Return the [X, Y] coordinate for the center point of the cell that contains the specified text.  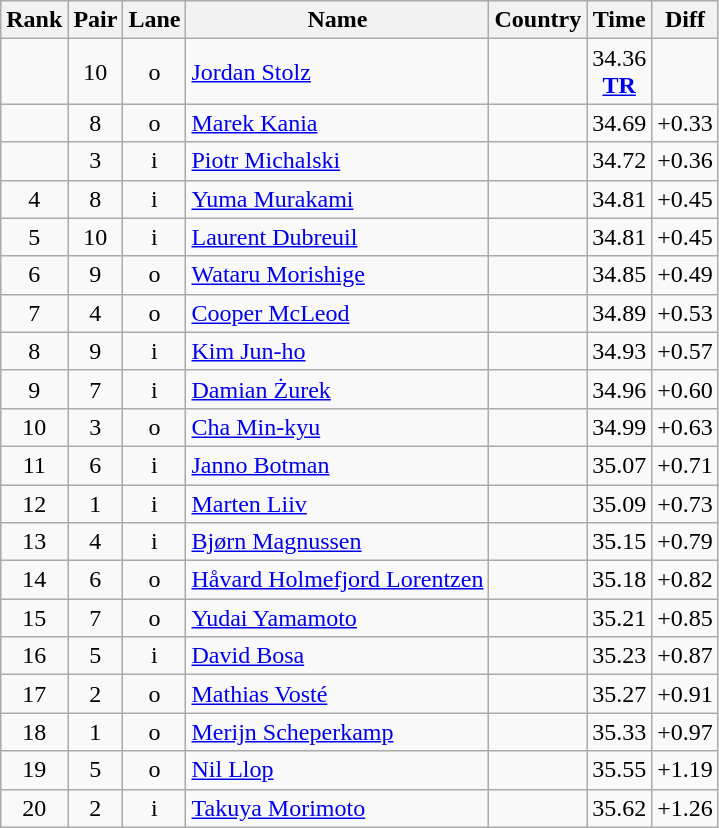
12 [34, 503]
Wataru Morishige [338, 275]
+0.57 [686, 351]
+0.60 [686, 389]
+0.85 [686, 618]
+0.82 [686, 580]
34.93 [620, 351]
+0.36 [686, 161]
35.21 [620, 618]
34.36TR [620, 72]
Merijn Scheperkamp [338, 732]
David Bosa [338, 656]
35.33 [620, 732]
35.62 [620, 808]
34.69 [620, 123]
35.09 [620, 503]
+0.87 [686, 656]
Marek Kania [338, 123]
+0.79 [686, 542]
Håvard Holmefjord Lorentzen [338, 580]
14 [34, 580]
Kim Jun-ho [338, 351]
Yuma Murakami [338, 199]
35.27 [620, 694]
Bjørn Magnussen [338, 542]
17 [34, 694]
35.07 [620, 465]
Cooper McLeod [338, 313]
Pair [96, 20]
Name [338, 20]
Lane [154, 20]
35.23 [620, 656]
+1.26 [686, 808]
20 [34, 808]
34.85 [620, 275]
35.15 [620, 542]
34.89 [620, 313]
Marten Liiv [338, 503]
18 [34, 732]
Jordan Stolz [338, 72]
+1.19 [686, 770]
19 [34, 770]
+0.33 [686, 123]
Rank [34, 20]
+0.63 [686, 427]
+0.49 [686, 275]
Cha Min-kyu [338, 427]
13 [34, 542]
34.96 [620, 389]
15 [34, 618]
Mathias Vosté [338, 694]
Nil Llop [338, 770]
+0.97 [686, 732]
Takuya Morimoto [338, 808]
+0.73 [686, 503]
Time [620, 20]
Piotr Michalski [338, 161]
34.99 [620, 427]
34.72 [620, 161]
35.18 [620, 580]
+0.53 [686, 313]
Diff [686, 20]
+0.71 [686, 465]
Yudai Yamamoto [338, 618]
+0.91 [686, 694]
11 [34, 465]
16 [34, 656]
Janno Botman [338, 465]
Laurent Dubreuil [338, 237]
Country [538, 20]
Damian Żurek [338, 389]
35.55 [620, 770]
